Locate the cell with the specified text and output its [X, Y] center coordinate. 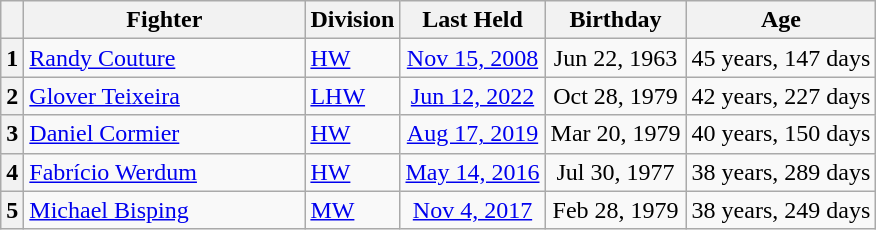
Aug 17, 2019 [472, 134]
Birthday [616, 20]
Michael Bisping [164, 210]
3 [12, 134]
LHW [352, 96]
Age [781, 20]
Nov 4, 2017 [472, 210]
Jun 12, 2022 [472, 96]
Oct 28, 1979 [616, 96]
Jul 30, 1977 [616, 172]
5 [12, 210]
Division [352, 20]
May 14, 2016 [472, 172]
38 years, 249 days [781, 210]
Jun 22, 1963 [616, 58]
Glover Teixeira [164, 96]
Feb 28, 1979 [616, 210]
Fighter [164, 20]
Mar 20, 1979 [616, 134]
2 [12, 96]
Daniel Cormier [164, 134]
42 years, 227 days [781, 96]
Nov 15, 2008 [472, 58]
Randy Couture [164, 58]
38 years, 289 days [781, 172]
Fabrício Werdum [164, 172]
Last Held [472, 20]
40 years, 150 days [781, 134]
MW [352, 210]
4 [12, 172]
45 years, 147 days [781, 58]
1 [12, 58]
